Locate the cell with the specified text and output its [X, Y] center coordinate. 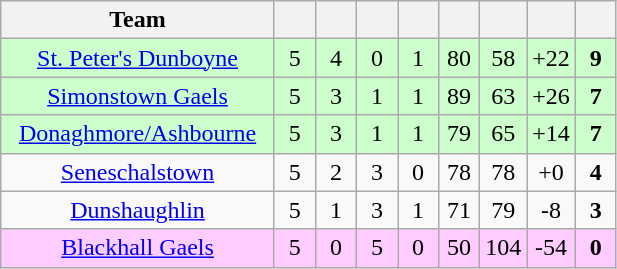
Blackhall Gaels [138, 248]
50 [460, 248]
+26 [552, 96]
Donaghmore/Ashbourne [138, 134]
2 [336, 172]
+22 [552, 58]
Team [138, 20]
St. Peter's Dunboyne [138, 58]
104 [504, 248]
+14 [552, 134]
-8 [552, 210]
71 [460, 210]
Seneschalstown [138, 172]
65 [504, 134]
58 [504, 58]
-54 [552, 248]
Dunshaughlin [138, 210]
63 [504, 96]
80 [460, 58]
Simonstown Gaels [138, 96]
+0 [552, 172]
89 [460, 96]
9 [596, 58]
